Locate the cell with the specified text and output its [X, Y] center coordinate. 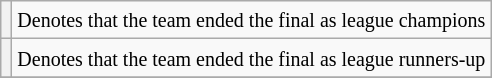
Denotes that the team ended the final as league runners-up [252, 58]
Denotes that the team ended the final as league champions [252, 20]
